Pinpoint the cell where the given text exists, returning its (x, y) midpoint coordinate. 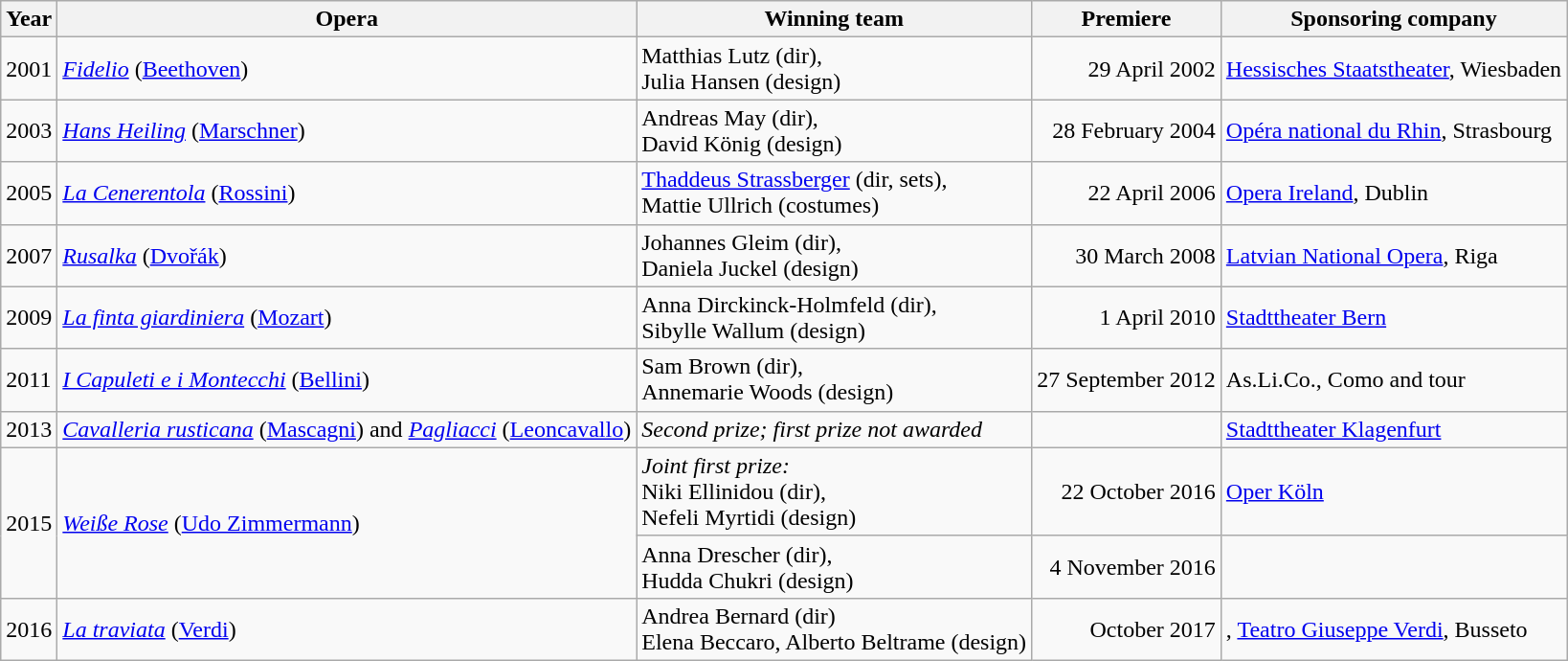
Sam Brown (dir),Annemarie Woods (design) (835, 379)
Oper Köln (1394, 491)
Opera Ireland, Dublin (1394, 194)
Opera (347, 19)
La finta giardiniera (Mozart) (347, 318)
Second prize; first prize not awarded (835, 429)
2011 (29, 379)
22 April 2006 (1127, 194)
La Cenerentola (Rossini) (347, 194)
Andreas May (dir),David König (design) (835, 130)
30 March 2008 (1127, 255)
Matthias Lutz (dir),Julia Hansen (design) (835, 69)
1 April 2010 (1127, 318)
Hessisches Staatstheater, Wiesbaden (1394, 69)
Winning team (835, 19)
2003 (29, 130)
2016 (29, 628)
27 September 2012 (1127, 379)
4 November 2016 (1127, 567)
Premiere (1127, 19)
Fidelio (Beethoven) (347, 69)
Hans Heiling (Marschner) (347, 130)
Thaddeus Strassberger (dir, sets),Mattie Ullrich (costumes) (835, 194)
Anna Dirckinck-Holmfeld (dir),Sibylle Wallum (design) (835, 318)
2005 (29, 194)
2001 (29, 69)
Johannes Gleim (dir),Daniela Juckel (design) (835, 255)
I Capuleti e i Montecchi (Bellini) (347, 379)
28 February 2004 (1127, 130)
Cavalleria rusticana (Mascagni) and Pagliacci (Leoncavallo) (347, 429)
Year (29, 19)
Andrea Bernard (dir)Elena Beccaro, Alberto Beltrame (design) (835, 628)
2007 (29, 255)
October 2017 (1127, 628)
2009 (29, 318)
Sponsoring company (1394, 19)
Rusalka (Dvořák) (347, 255)
2015 (29, 523)
29 April 2002 (1127, 69)
22 October 2016 (1127, 491)
Stadttheater Bern (1394, 318)
As.Li.Co., Como and tour (1394, 379)
Anna Drescher (dir),Hudda Chukri (design) (835, 567)
Opéra national du Rhin, Strasbourg (1394, 130)
Latvian National Opera, Riga (1394, 255)
Weiße Rose (Udo Zimmermann) (347, 523)
Joint first prize:Niki Ellinidou (dir),Nefeli Myrtidi (design) (835, 491)
, Teatro Giuseppe Verdi, Busseto (1394, 628)
La traviata (Verdi) (347, 628)
Stadttheater Klagenfurt (1394, 429)
2013 (29, 429)
